Pinpoint the cell where the given text exists, returning its (x, y) midpoint coordinate. 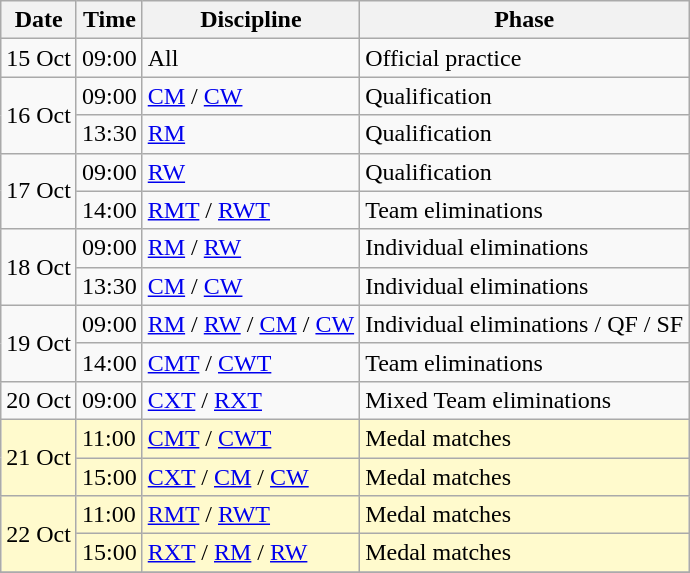
Date (39, 20)
17 Oct (39, 191)
21 Oct (39, 457)
15 Oct (39, 58)
CXT / RXT (250, 400)
RM / RW (250, 248)
20 Oct (39, 400)
16 Oct (39, 115)
18 Oct (39, 267)
Time (109, 20)
Official practice (524, 58)
RXT / RM / RW (250, 553)
22 Oct (39, 534)
RW (250, 172)
Discipline (250, 20)
All (250, 58)
Mixed Team eliminations (524, 400)
RM / RW / CM / CW (250, 324)
Phase (524, 20)
Individual eliminations / QF / SF (524, 324)
RM (250, 134)
19 Oct (39, 343)
CXT / CM / CW (250, 477)
